Search for the cell housing the specified text and yield its [x, y] center coordinate. 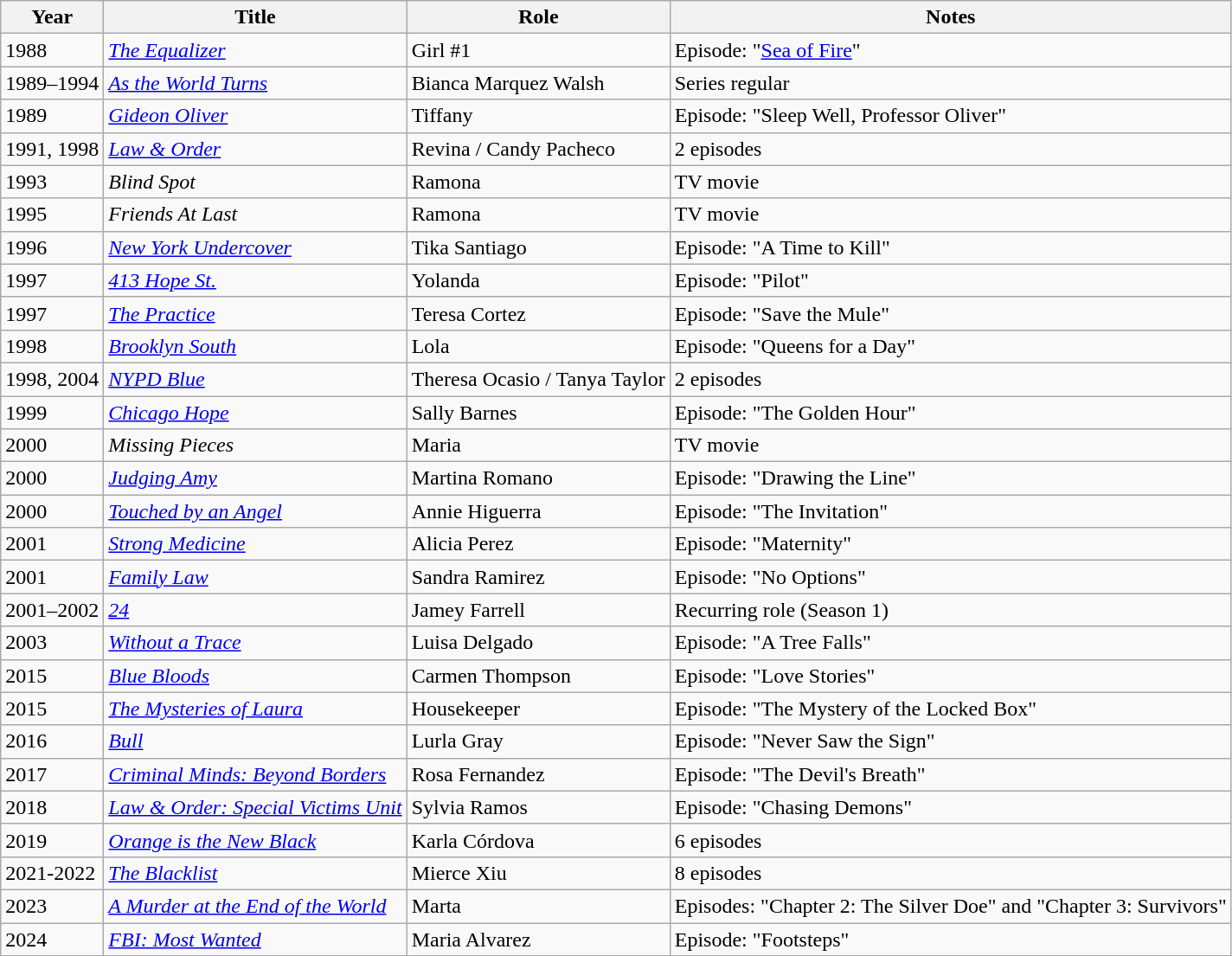
Family Law [255, 577]
Episode: "The Devil's Breath" [950, 774]
Housekeeper [538, 709]
Episode: "The Golden Hour" [950, 413]
Blind Spot [255, 182]
Sandra Ramirez [538, 577]
Brooklyn South [255, 346]
1993 [52, 182]
The Blacklist [255, 873]
Annie Higuerra [538, 511]
2018 [52, 807]
1989–1994 [52, 83]
413 Hope St. [255, 280]
Sylvia Ramos [538, 807]
Luisa Delgado [538, 643]
Episode: "Chasing Demons" [950, 807]
Episode: "Drawing the Line" [950, 478]
Teresa Cortez [538, 313]
6 episodes [950, 840]
1998, 2004 [52, 379]
Episode: "A Tree Falls" [950, 643]
Blue Bloods [255, 676]
FBI: Most Wanted [255, 939]
1998 [52, 346]
Strong Medicine [255, 544]
Episode: "Never Saw the Sign" [950, 741]
1991, 1998 [52, 149]
Series regular [950, 83]
2001–2002 [52, 610]
Lola [538, 346]
Episode: "Sea of Fire" [950, 50]
Recurring role (Season 1) [950, 610]
Sally Barnes [538, 413]
Rosa Fernandez [538, 774]
The Mysteries of Laura [255, 709]
Criminal Minds: Beyond Borders [255, 774]
Carmen Thompson [538, 676]
Friends At Last [255, 215]
Orange is the New Black [255, 840]
Maria [538, 446]
2021-2022 [52, 873]
Revina / Candy Pacheco [538, 149]
Theresa Ocasio / Tanya Taylor [538, 379]
1988 [52, 50]
Girl #1 [538, 50]
NYPD Blue [255, 379]
Touched by an Angel [255, 511]
2016 [52, 741]
The Practice [255, 313]
New York Undercover [255, 247]
2024 [52, 939]
Law & Order [255, 149]
2003 [52, 643]
Judging Amy [255, 478]
Missing Pieces [255, 446]
Episode: "Save the Mule" [950, 313]
A Murder at the End of the World [255, 906]
Marta [538, 906]
Tiffany [538, 116]
Tika Santiago [538, 247]
Episode: "Maternity" [950, 544]
Martina Romano [538, 478]
2019 [52, 840]
Karla Córdova [538, 840]
Jamey Farrell [538, 610]
1996 [52, 247]
1999 [52, 413]
Episodes: "Chapter 2: The Silver Doe" and "Chapter 3: Survivors" [950, 906]
1995 [52, 215]
Episode: "No Options" [950, 577]
24 [255, 610]
Episode: "Sleep Well, Professor Oliver" [950, 116]
2017 [52, 774]
Alicia Perez [538, 544]
8 episodes [950, 873]
Chicago Hope [255, 413]
Episode: "Love Stories" [950, 676]
Yolanda [538, 280]
Episode: "Queens for a Day" [950, 346]
2023 [52, 906]
Bull [255, 741]
Episode: "A Time to Kill" [950, 247]
Notes [950, 17]
Role [538, 17]
Episode: "The Mystery of the Locked Box" [950, 709]
Episode: "Footsteps" [950, 939]
Maria Alvarez [538, 939]
Episode: "Pilot" [950, 280]
Title [255, 17]
Bianca Marquez Walsh [538, 83]
Mierce Xiu [538, 873]
1989 [52, 116]
Gideon Oliver [255, 116]
The Equalizer [255, 50]
Law & Order: Special Victims Unit [255, 807]
Without a Trace [255, 643]
Year [52, 17]
Episode: "The Invitation" [950, 511]
Lurla Gray [538, 741]
As the World Turns [255, 83]
